Locate the cell with the specified text and output its [x, y] center coordinate. 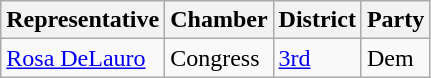
Dem [395, 58]
Party [395, 20]
District [317, 20]
Rosa DeLauro [83, 58]
Chamber [219, 20]
Congress [219, 58]
3rd [317, 58]
Representative [83, 20]
